Capture the cell that displays the provided text and extract its (x, y) central coordinate. 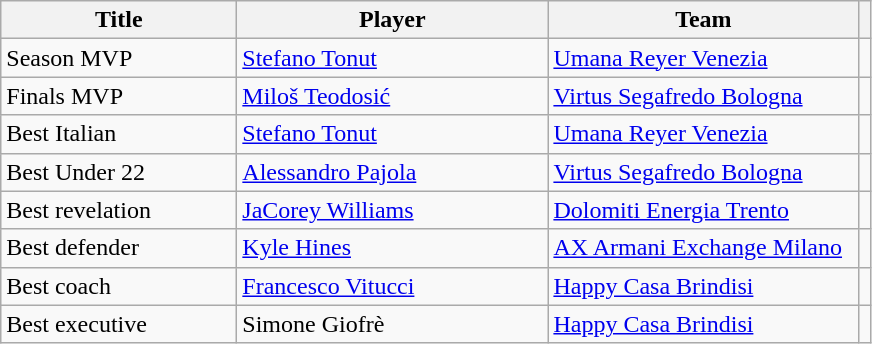
Team (704, 20)
Francesco Vitucci (392, 286)
Best coach (119, 286)
JaCorey Williams (392, 210)
Season MVP (119, 58)
Kyle Hines (392, 248)
Player (392, 20)
Simone Giofrè (392, 324)
Finals MVP (119, 96)
Miloš Teodosić (392, 96)
Best Italian (119, 134)
AX Armani Exchange Milano (704, 248)
Best defender (119, 248)
Dolomiti Energia Trento (704, 210)
Best executive (119, 324)
Best Under 22 (119, 172)
Best revelation (119, 210)
Title (119, 20)
Alessandro Pajola (392, 172)
